Capture the cell that displays the provided text and extract its [x, y] central coordinate. 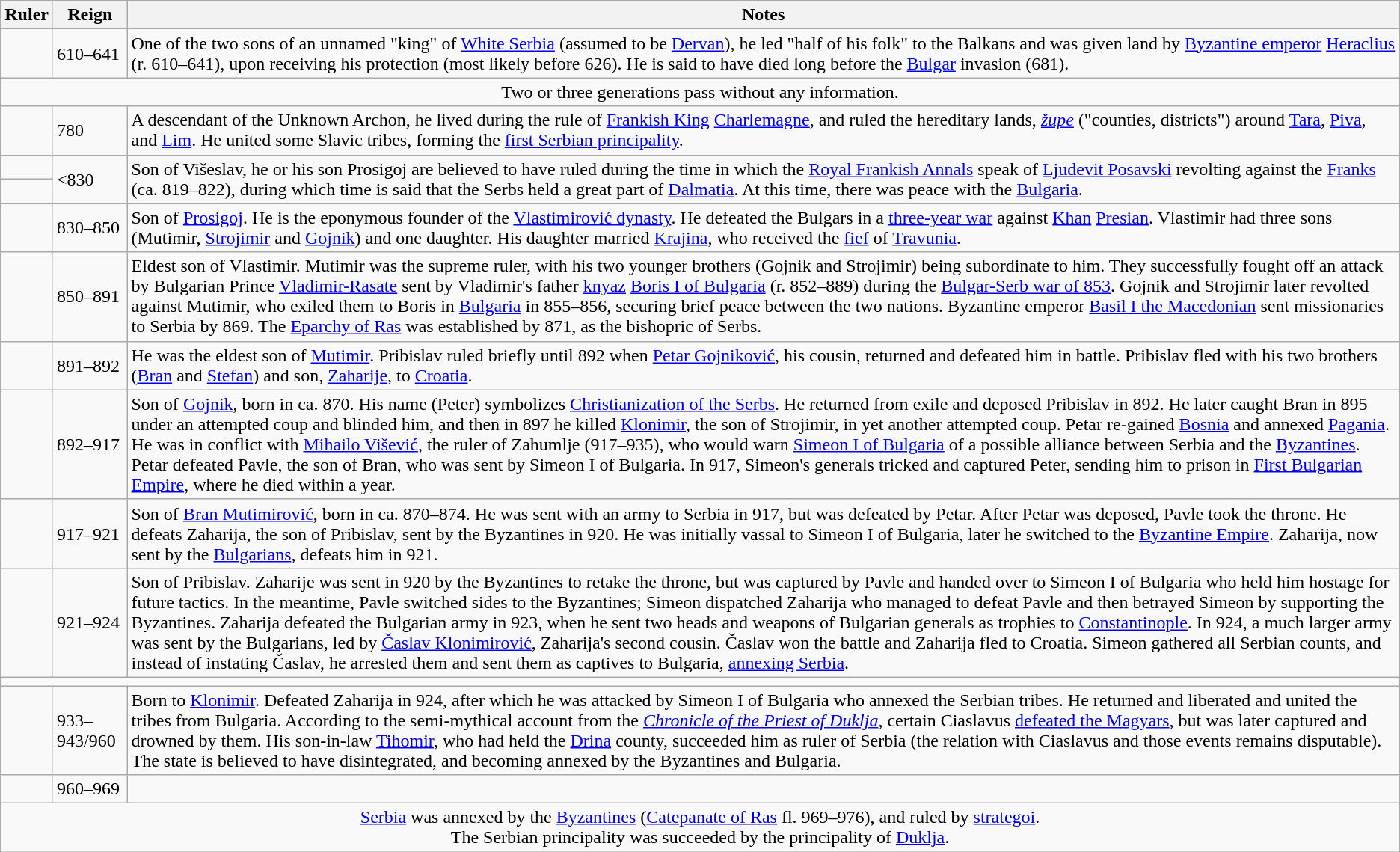
Ruler [27, 15]
780 [90, 130]
850–891 [90, 296]
610–641 [90, 54]
830–850 [90, 227]
Two or three generations pass without any information. [700, 92]
Notes [763, 15]
921–924 [90, 622]
892–917 [90, 444]
Reign [90, 15]
917–921 [90, 533]
<830 [90, 180]
960–969 [90, 789]
933–943/960 [90, 730]
891–892 [90, 365]
